From the cell containing the given text, extract its center point as [X, Y] coordinate. 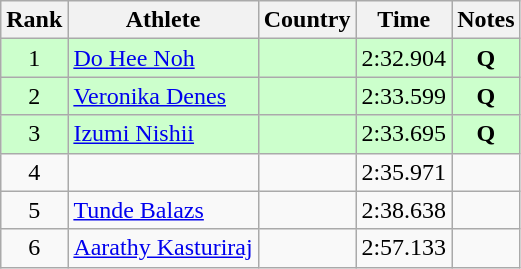
Country [307, 20]
Time [404, 20]
2:33.599 [404, 96]
3 [34, 134]
Do Hee Noh [163, 58]
Izumi Nishii [163, 134]
6 [34, 248]
1 [34, 58]
Rank [34, 20]
2:32.904 [404, 58]
2:33.695 [404, 134]
Notes [486, 20]
2:57.133 [404, 248]
5 [34, 210]
Tunde Balazs [163, 210]
Aarathy Kasturiraj [163, 248]
2 [34, 96]
Veronika Denes [163, 96]
Athlete [163, 20]
4 [34, 172]
2:35.971 [404, 172]
2:38.638 [404, 210]
